Capture the cell that displays the provided text and extract its [x, y] central coordinate. 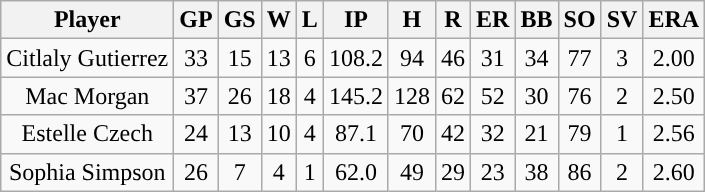
7 [240, 172]
10 [278, 134]
24 [196, 134]
Mac Morgan [88, 96]
70 [412, 134]
23 [493, 172]
W [278, 20]
H [412, 20]
SO [580, 20]
52 [493, 96]
87.1 [356, 134]
IP [356, 20]
76 [580, 96]
49 [412, 172]
37 [196, 96]
18 [278, 96]
30 [536, 96]
BB [536, 20]
77 [580, 58]
21 [536, 134]
SV [622, 20]
2.56 [674, 134]
Player [88, 20]
29 [452, 172]
79 [580, 134]
15 [240, 58]
GS [240, 20]
86 [580, 172]
145.2 [356, 96]
32 [493, 134]
ERA [674, 20]
62.0 [356, 172]
62 [452, 96]
Sophia Simpson [88, 172]
2.00 [674, 58]
33 [196, 58]
Citlaly Gutierrez [88, 58]
46 [452, 58]
42 [452, 134]
R [452, 20]
2.50 [674, 96]
ER [493, 20]
GP [196, 20]
L [310, 20]
6 [310, 58]
94 [412, 58]
2.60 [674, 172]
3 [622, 58]
34 [536, 58]
38 [536, 172]
128 [412, 96]
Estelle Czech [88, 134]
31 [493, 58]
108.2 [356, 58]
